Return [X, Y] of the center of cell containing provided text 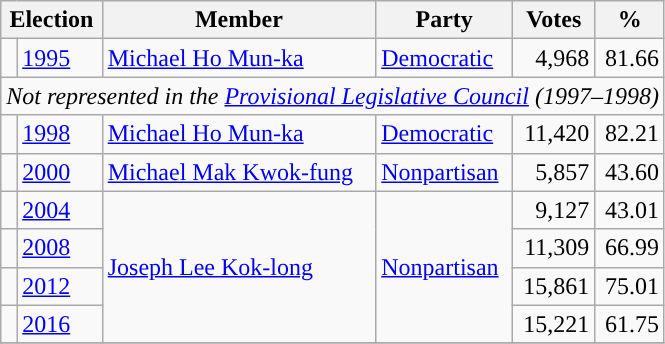
9,127 [554, 210]
2012 [60, 286]
2004 [60, 210]
82.21 [630, 134]
Member [239, 20]
11,420 [554, 134]
43.01 [630, 210]
75.01 [630, 286]
Votes [554, 20]
Not represented in the Provisional Legislative Council (1997–1998) [333, 96]
66.99 [630, 248]
Michael Mak Kwok-fung [239, 172]
2008 [60, 248]
5,857 [554, 172]
15,221 [554, 324]
1995 [60, 58]
2000 [60, 172]
61.75 [630, 324]
Election [52, 20]
15,861 [554, 286]
1998 [60, 134]
% [630, 20]
81.66 [630, 58]
Joseph Lee Kok-long [239, 267]
4,968 [554, 58]
43.60 [630, 172]
11,309 [554, 248]
Party [444, 20]
2016 [60, 324]
